Return [X, Y] of the center of cell containing provided text 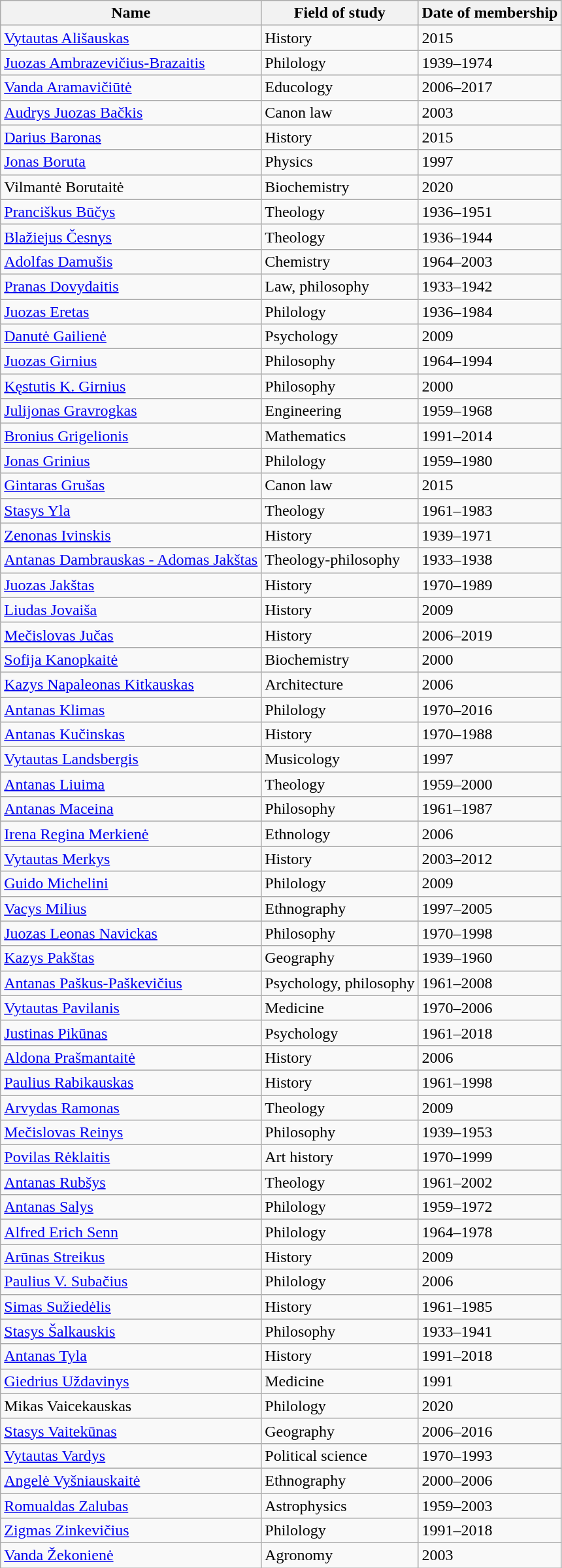
Kazys Napaleonas Kitkauskas [131, 684]
Engineering [340, 411]
Stasys Šalkauskis [131, 1331]
1970–1989 [490, 585]
1933–1941 [490, 1331]
Bronius Grigelionis [131, 436]
Physics [340, 162]
Guido Michelini [131, 884]
Antanas Salys [131, 1207]
Blažiejus Česnys [131, 237]
Gintaras Grušas [131, 486]
1964–2003 [490, 261]
Ethnology [340, 834]
Adolfas Damušis [131, 261]
Julijonas Gravrogkas [131, 411]
Architecture [340, 684]
Vanda Žekonienė [131, 1556]
Sofija Kanopkaitė [131, 659]
1964–1994 [490, 361]
1959–1980 [490, 461]
Vanda Aramavičiūtė [131, 88]
Juozas Ambrazevičius-Brazaitis [131, 63]
2006–2017 [490, 88]
1961–1998 [490, 1082]
1939–1960 [490, 958]
Stasys Yla [131, 510]
Paulius Rabikauskas [131, 1082]
Chemistry [340, 261]
1959–1968 [490, 411]
1991 [490, 1381]
Mathematics [340, 436]
Alfred Erich Senn [131, 1232]
Theology-philosophy [340, 560]
1961–2008 [490, 983]
Juozas Eretas [131, 312]
Educology [340, 88]
2003–2012 [490, 859]
1939–1971 [490, 535]
Arvydas Ramonas [131, 1108]
Angelė Vyšniauskaitė [131, 1480]
Aldona Prašmantaitė [131, 1058]
1936–1944 [490, 237]
Antanas Rubšys [131, 1182]
1997–2005 [490, 909]
Astrophysics [340, 1505]
2000–2006 [490, 1480]
Vytautas Ališauskas [131, 38]
Zigmas Zinkevičius [131, 1531]
Antanas Maceina [131, 809]
2006–2016 [490, 1431]
Antanas Paškus-Paškevičius [131, 983]
Simas Sužiedėlis [131, 1307]
1959–2000 [490, 784]
1991–2014 [490, 436]
Darius Baronas [131, 137]
1939–1953 [490, 1133]
1970–1999 [490, 1158]
1970–1993 [490, 1456]
Vytautas Pavilanis [131, 1008]
Jonas Grinius [131, 461]
Antanas Kučinskas [131, 735]
1970–2006 [490, 1008]
Mečislovas Reinys [131, 1133]
Vacys Milius [131, 909]
1961–1987 [490, 809]
1959–2003 [490, 1505]
Vytautas Landsbergis [131, 759]
Psychology, philosophy [340, 983]
Audrys Juozas Bačkis [131, 112]
Danutė Gailienė [131, 337]
1961–1983 [490, 510]
Vilmantė Borutaitė [131, 187]
Name [131, 13]
Jonas Boruta [131, 162]
Law, philosophy [340, 286]
Antanas Dambrauskas - Adomas Jakštas [131, 560]
Mečislovas Jučas [131, 635]
Antanas Tyla [131, 1356]
1939–1974 [490, 63]
1964–1978 [490, 1232]
1970–1988 [490, 735]
Political science [340, 1456]
Kazys Pakštas [131, 958]
Pranas Dovydaitis [131, 286]
Vytautas Vardys [131, 1456]
Zenonas Ivinskis [131, 535]
Kęstutis K. Girnius [131, 386]
Romualdas Zalubas [131, 1505]
1961–2002 [490, 1182]
Pranciškus Būčys [131, 212]
Agronomy [340, 1556]
Date of membership [490, 13]
1959–1972 [490, 1207]
Juozas Leonas Navickas [131, 933]
Juozas Girnius [131, 361]
Justinas Pikūnas [131, 1033]
Field of study [340, 13]
1933–1942 [490, 286]
Irena Regina Merkienė [131, 834]
Antanas Liuima [131, 784]
Stasys Vaitekūnas [131, 1431]
Musicology [340, 759]
1961–2018 [490, 1033]
Arūnas Streikus [131, 1257]
1970–1998 [490, 933]
Paulius V. Subačius [131, 1282]
Mikas Vaicekauskas [131, 1406]
Juozas Jakštas [131, 585]
1936–1984 [490, 312]
1936–1951 [490, 212]
Art history [340, 1158]
Antanas Klimas [131, 709]
1933–1938 [490, 560]
Povilas Rėklaitis [131, 1158]
Giedrius Uždavinys [131, 1381]
Vytautas Merkys [131, 859]
2006–2019 [490, 635]
1970–2016 [490, 709]
Liudas Jovaiša [131, 610]
1961–1985 [490, 1307]
